From the cell containing the given text, extract its center point as (X, Y) coordinate. 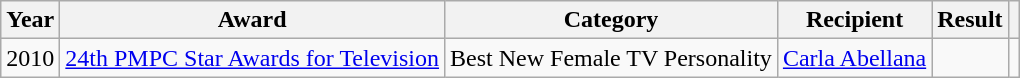
Carla Abellana (854, 58)
Best New Female TV Personality (612, 58)
Result (970, 20)
Award (252, 20)
Recipient (854, 20)
2010 (30, 58)
Year (30, 20)
Category (612, 20)
24th PMPC Star Awards for Television (252, 58)
